Detect which cell encompasses the target text, then output its [X, Y] center coordinate. 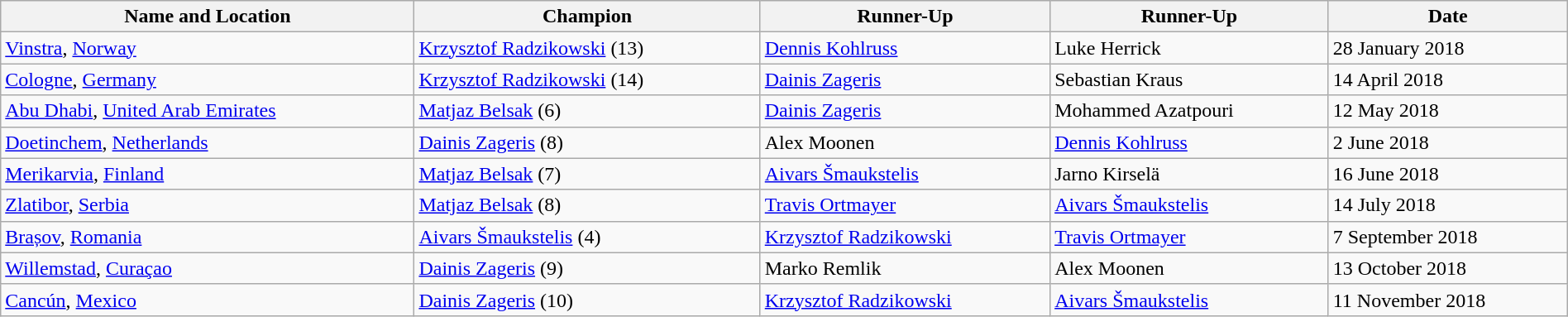
Mohammed Azatpouri [1189, 111]
Merikarvia, Finland [208, 174]
Willemstad, Curaçao [208, 268]
Sebastian Kraus [1189, 79]
Vinstra, Norway [208, 48]
Matjaz Belsak (6) [587, 111]
Dainis Zageris (8) [587, 142]
Cancún, Mexico [208, 300]
Champion [587, 17]
7 September 2018 [1447, 237]
28 January 2018 [1447, 48]
Zlatibor, Serbia [208, 205]
Doetinchem, Netherlands [208, 142]
13 October 2018 [1447, 268]
Dainis Zageris (10) [587, 300]
Brașov, Romania [208, 237]
Date [1447, 17]
Cologne, Germany [208, 79]
16 June 2018 [1447, 174]
Aivars Šmaukstelis (4) [587, 237]
Dainis Zageris (9) [587, 268]
Marko Remlik [905, 268]
Name and Location [208, 17]
12 May 2018 [1447, 111]
Krzysztof Radzikowski (14) [587, 79]
Luke Herrick [1189, 48]
2 June 2018 [1447, 142]
14 April 2018 [1447, 79]
11 November 2018 [1447, 300]
14 July 2018 [1447, 205]
Abu Dhabi, United Arab Emirates [208, 111]
Jarno Kirselä [1189, 174]
Krzysztof Radzikowski (13) [587, 48]
Matjaz Belsak (8) [587, 205]
Matjaz Belsak (7) [587, 174]
